Extract the [X, Y] coordinate from the center of the cell holding the provided text.  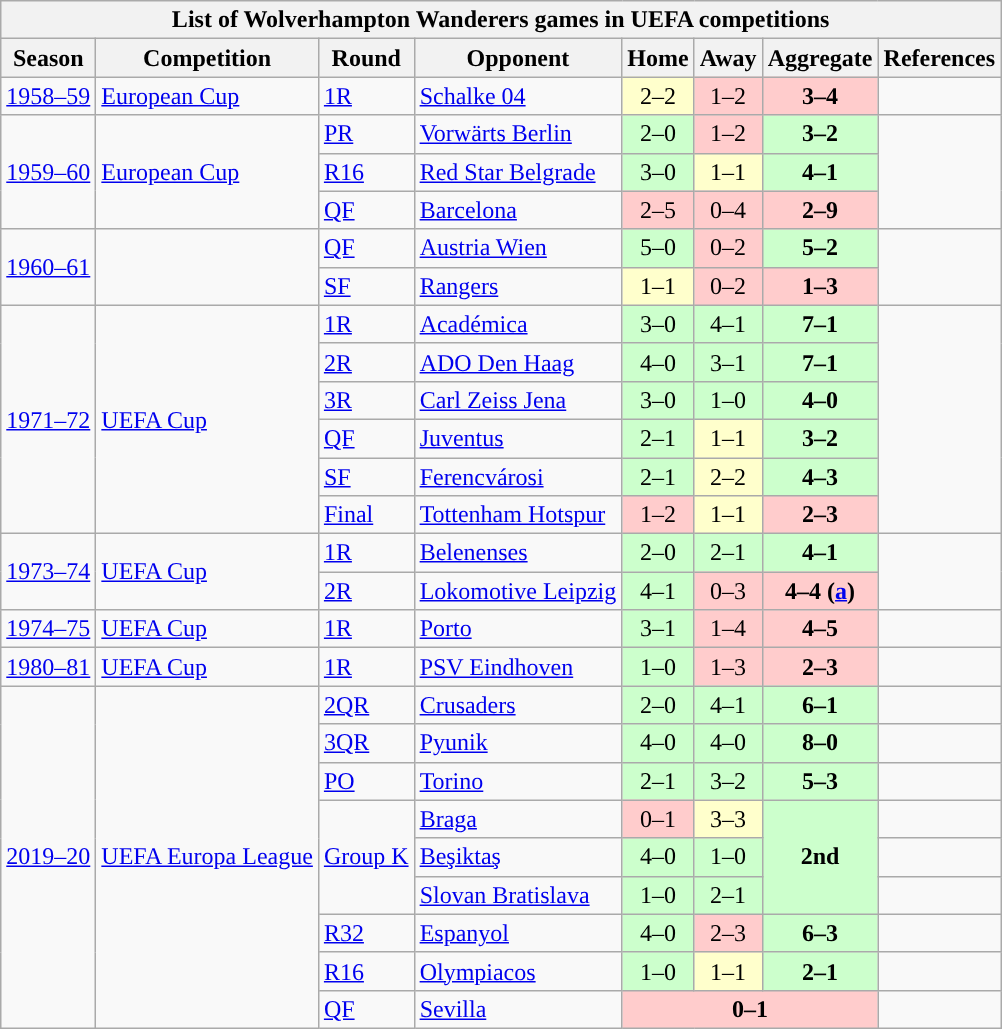
1973–74 [48, 572]
2019–20 [48, 858]
ADO Den Haag [518, 362]
1959–60 [48, 172]
PSV Eindhoven [518, 667]
References [940, 58]
Season [48, 58]
Rangers [518, 286]
4–3 [820, 477]
List of Wolverhampton Wanderers games in UEFA competitions [501, 20]
UEFA Europa League [208, 858]
8–0 [820, 743]
1960–61 [48, 267]
Home [658, 58]
Opponent [518, 58]
3R [366, 400]
2nd [820, 857]
Tottenham Hotspur [518, 515]
Slovan Bratislava [518, 895]
Barcelona [518, 210]
1958–59 [48, 96]
3–4 [820, 96]
Away [728, 58]
Lokomotive Leipzig [518, 591]
1974–75 [48, 629]
R32 [366, 933]
2QR [366, 705]
0–3 [728, 591]
Group K [366, 857]
Sevilla [518, 1009]
Final [366, 515]
Académica [518, 324]
Ferencvárosi [518, 477]
2–5 [658, 210]
Austria Wien [518, 248]
5–3 [820, 781]
5–2 [820, 248]
PO [366, 781]
Porto [518, 629]
Espanyol [518, 933]
Crusaders [518, 705]
Olympiacos [518, 971]
3–3 [728, 819]
Pyunik [518, 743]
4–4 (a) [820, 591]
Red Star Belgrade [518, 172]
0–4 [728, 210]
Aggregate [820, 58]
1980–81 [48, 667]
3QR [366, 743]
Vorwärts Berlin [518, 134]
Belenenses [518, 553]
5–0 [658, 248]
1–4 [728, 629]
4–5 [820, 629]
Round [366, 58]
Torino [518, 781]
6–1 [820, 705]
1971–72 [48, 419]
6–3 [820, 933]
Beşiktaş [518, 857]
Competition [208, 58]
Braga [518, 819]
Carl Zeiss Jena [518, 400]
2–9 [820, 210]
PR [366, 134]
Juventus [518, 438]
Schalke 04 [518, 96]
